Return (X, Y) of the center of cell containing provided text 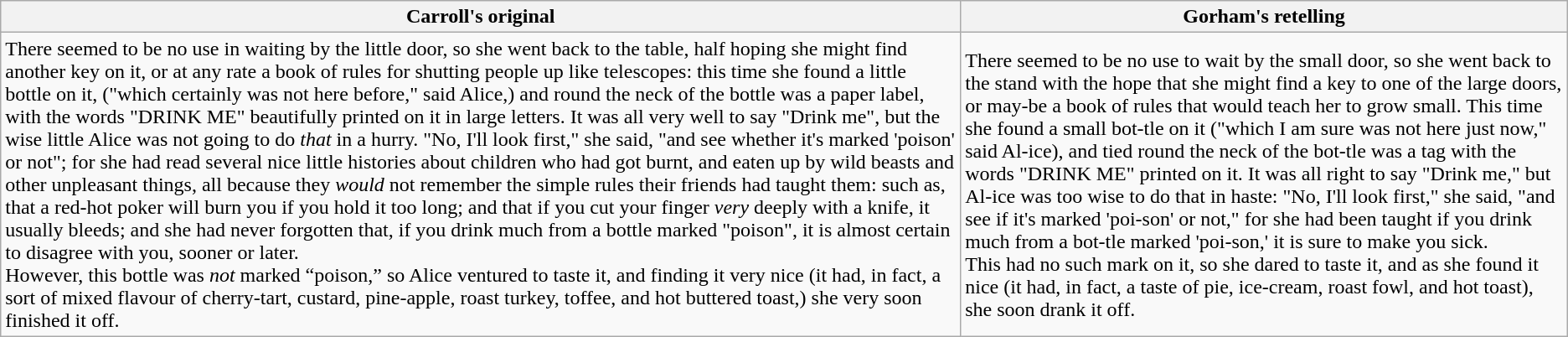
Gorham's retelling (1264, 17)
Carroll's original (481, 17)
